Output the [X, Y] coordinate of the center of the cell containing the given text.  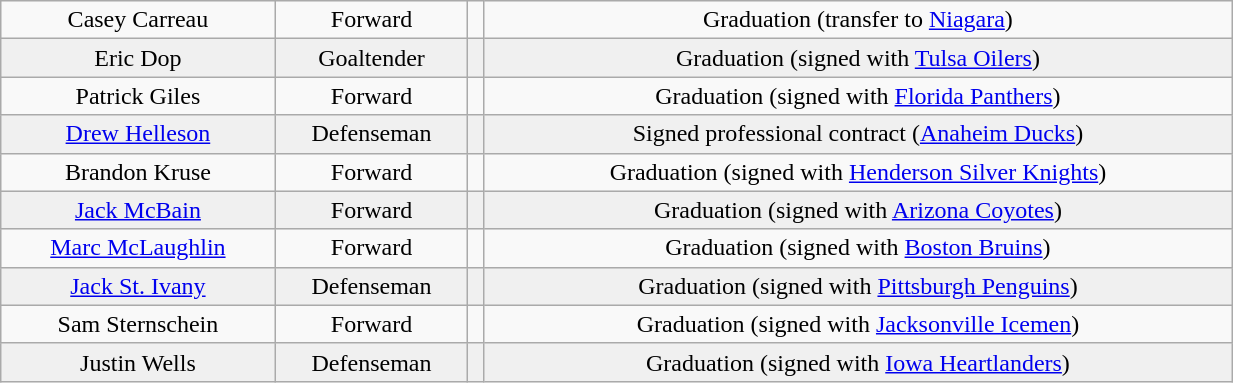
Casey Carreau [138, 20]
Graduation (signed with Tulsa Oilers) [858, 58]
Sam Sternschein [138, 324]
Graduation (signed with Henderson Silver Knights) [858, 172]
Brandon Kruse [138, 172]
Goaltender [372, 58]
Graduation (signed with Iowa Heartlanders) [858, 362]
Eric Dop [138, 58]
Drew Helleson [138, 134]
Graduation (signed with Jacksonville Icemen) [858, 324]
Graduation (signed with Arizona Coyotes) [858, 210]
Graduation (signed with Pittsburgh Penguins) [858, 286]
Jack McBain [138, 210]
Graduation (transfer to Niagara) [858, 20]
Jack St. Ivany [138, 286]
Marc McLaughlin [138, 248]
Patrick Giles [138, 96]
Signed professional contract (Anaheim Ducks) [858, 134]
Justin Wells [138, 362]
Graduation (signed with Florida Panthers) [858, 96]
Graduation (signed with Boston Bruins) [858, 248]
